Locate the cell with the specified text and output its [x, y] center coordinate. 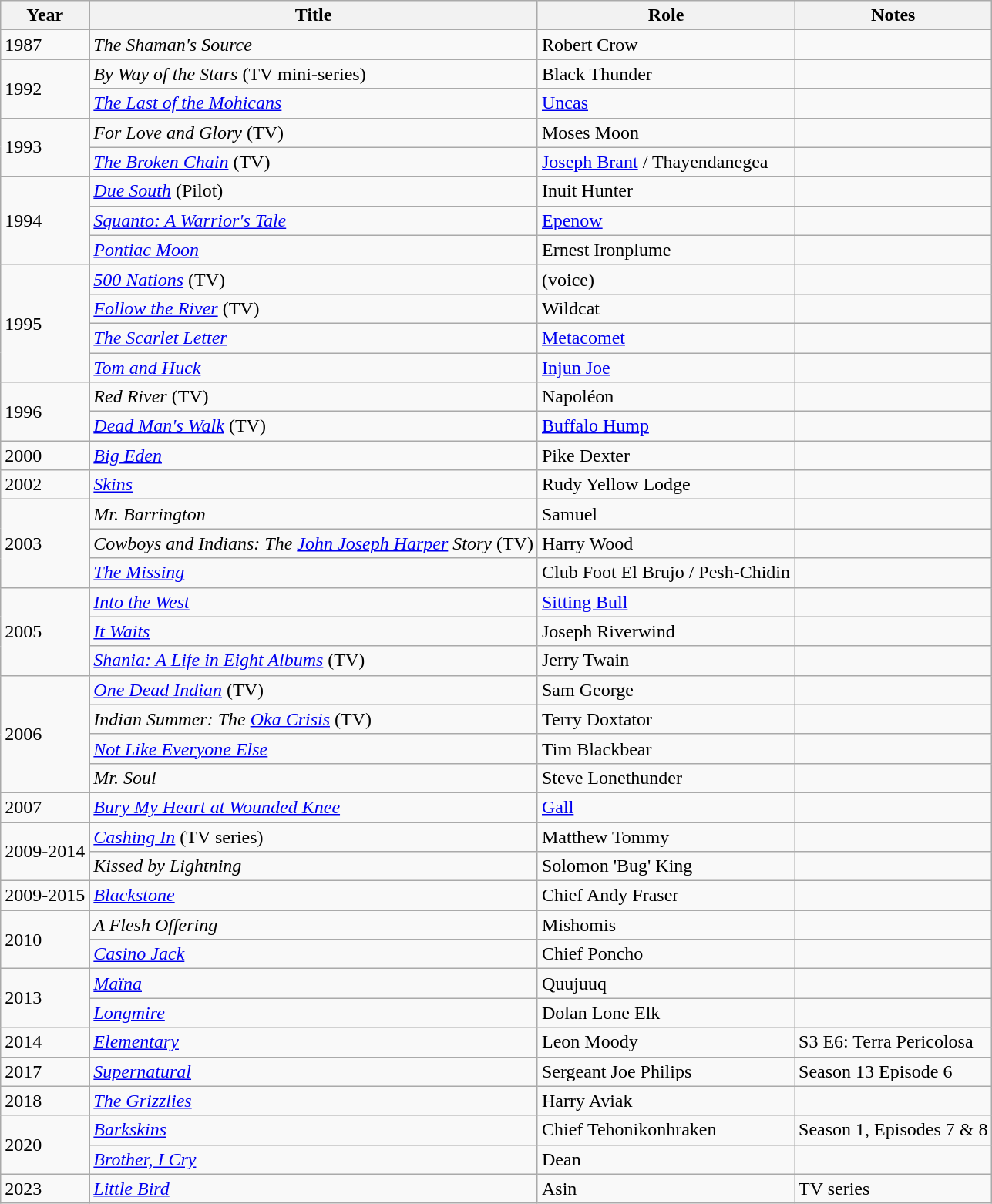
1995 [45, 323]
Mr. Barrington [314, 514]
Cashing In (TV series) [314, 836]
Harry Wood [666, 543]
2000 [45, 456]
Kissed by Lightning [314, 866]
Season 1, Episodes 7 & 8 [893, 1130]
2009-2015 [45, 896]
Wildcat [666, 308]
Sitting Bull [666, 602]
Black Thunder [666, 74]
2010 [45, 940]
Bury My Heart at Wounded Knee [314, 807]
Injun Joe [666, 368]
Role [666, 15]
Dead Man's Walk (TV) [314, 426]
Tim Blackbear [666, 748]
Epenow [666, 220]
Barkskins [314, 1130]
Skins [314, 485]
Red River (TV) [314, 397]
2005 [45, 631]
Not Like Everyone Else [314, 748]
A Flesh Offering [314, 925]
1993 [45, 147]
Buffalo Hump [666, 426]
Dean [666, 1159]
Joseph Brant / Thayendanegea [666, 162]
Shania: A Life in Eight Albums (TV) [314, 661]
Leon Moody [666, 1042]
Maïna [314, 984]
Uncas [666, 103]
The Broken Chain (TV) [314, 162]
For Love and Glory (TV) [314, 133]
Chief Andy Fraser [666, 896]
Pike Dexter [666, 456]
The Grizzlies [314, 1101]
Pontiac Moon [314, 250]
One Dead Indian (TV) [314, 690]
2023 [45, 1189]
Longmire [314, 1013]
Ernest Ironplume [666, 250]
Mishomis [666, 925]
(voice) [666, 279]
Matthew Tommy [666, 836]
Supernatural [314, 1071]
2020 [45, 1145]
Brother, I Cry [314, 1159]
S3 E6: Terra Pericolosa [893, 1042]
Harry Aviak [666, 1101]
Blackstone [314, 896]
The Missing [314, 573]
2013 [45, 998]
2002 [45, 485]
Jerry Twain [666, 661]
Title [314, 15]
Cowboys and Indians: The John Joseph Harper Story (TV) [314, 543]
2006 [45, 734]
The Shaman's Source [314, 45]
500 Nations (TV) [314, 279]
Dolan Lone Elk [666, 1013]
Napoléon [666, 397]
Mr. Soul [314, 778]
2014 [45, 1042]
Season 13 Episode 6 [893, 1071]
Squanto: A Warrior's Tale [314, 220]
Terry Doxtator [666, 719]
Chief Tehonikonhraken [666, 1130]
Follow the River (TV) [314, 308]
Robert Crow [666, 45]
Into the West [314, 602]
2007 [45, 807]
TV series [893, 1189]
2003 [45, 543]
2018 [45, 1101]
Due South (Pilot) [314, 191]
Moses Moon [666, 133]
2009-2014 [45, 851]
Solomon 'Bug' King [666, 866]
Tom and Huck [314, 368]
Asin [666, 1189]
Sam George [666, 690]
2017 [45, 1071]
1987 [45, 45]
Notes [893, 15]
1994 [45, 220]
Steve Lonethunder [666, 778]
Inuit Hunter [666, 191]
Rudy Yellow Lodge [666, 485]
It Waits [314, 631]
Metacomet [666, 338]
Club Foot El Brujo / Pesh-Chidin [666, 573]
By Way of the Stars (TV mini-series) [314, 74]
Indian Summer: The Oka Crisis (TV) [314, 719]
The Last of the Mohicans [314, 103]
The Scarlet Letter [314, 338]
Little Bird [314, 1189]
Samuel [666, 514]
Chief Poncho [666, 954]
Big Eden [314, 456]
Joseph Riverwind [666, 631]
Sergeant Joe Philips [666, 1071]
1992 [45, 89]
Quujuuq [666, 984]
Year [45, 15]
1996 [45, 412]
Elementary [314, 1042]
Gall [666, 807]
Casino Jack [314, 954]
